Locate the cell with the specified text and output its [X, Y] center coordinate. 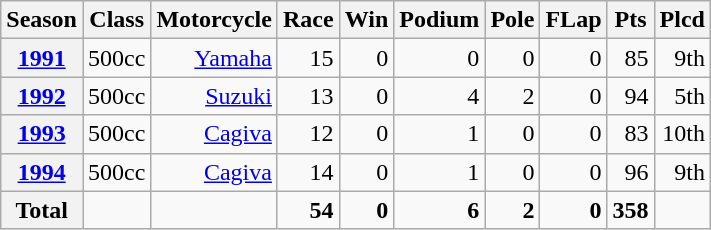
12 [308, 134]
14 [308, 172]
96 [630, 172]
10th [682, 134]
83 [630, 134]
Pole [512, 20]
4 [440, 96]
13 [308, 96]
54 [308, 210]
1993 [42, 134]
FLap [574, 20]
Win [366, 20]
Podium [440, 20]
5th [682, 96]
Motorcycle [214, 20]
Suzuki [214, 96]
Yamaha [214, 58]
Race [308, 20]
1992 [42, 96]
15 [308, 58]
Class [116, 20]
94 [630, 96]
6 [440, 210]
1991 [42, 58]
Season [42, 20]
358 [630, 210]
Pts [630, 20]
85 [630, 58]
Total [42, 210]
1994 [42, 172]
Plcd [682, 20]
